Locate the cell with the specified text and output its (X, Y) center coordinate. 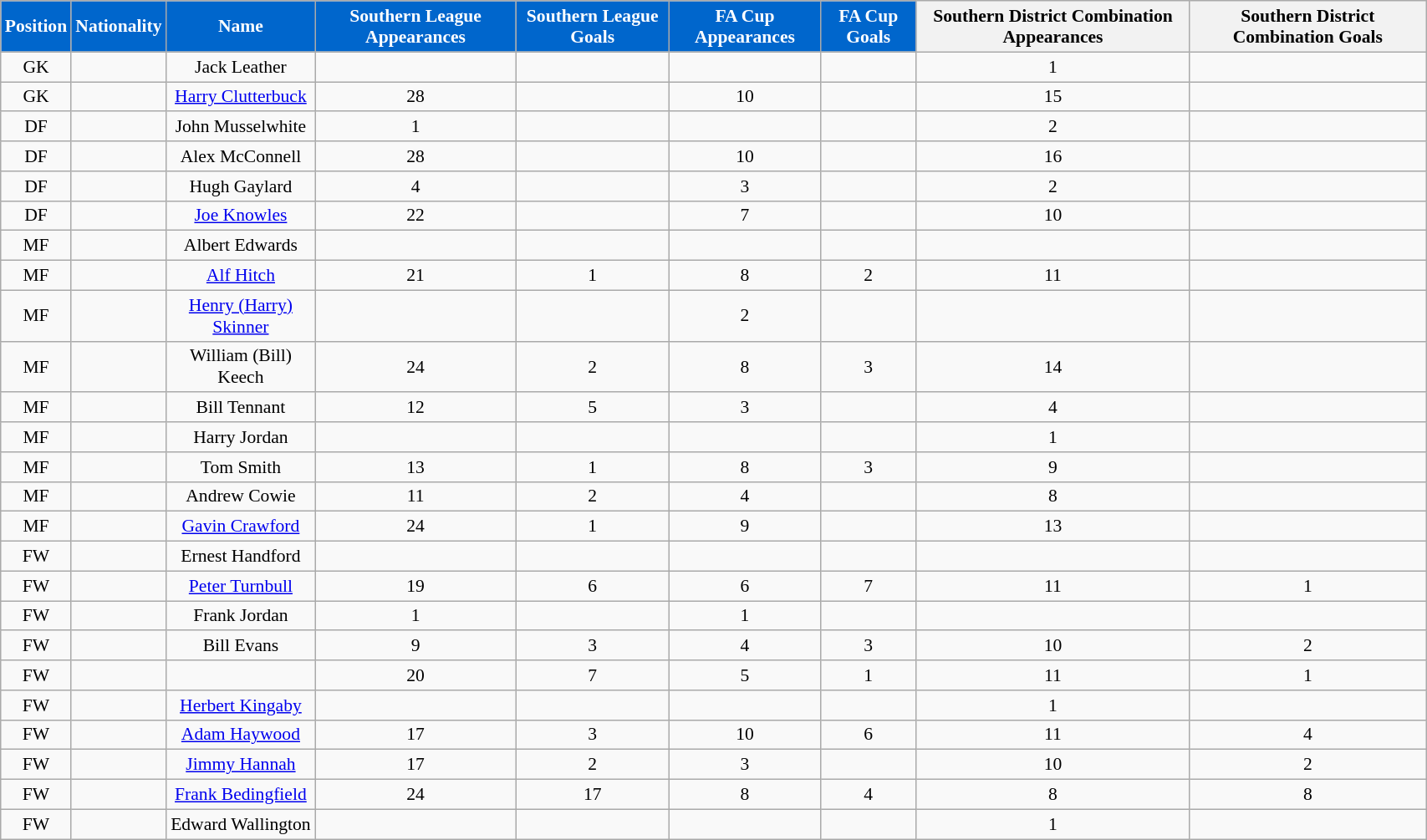
John Musselwhite (241, 127)
William (Bill) Keech (241, 366)
Bill Evans (241, 646)
Alex McConnell (241, 156)
Bill Tennant (241, 408)
Alf Hitch (241, 276)
Edward Wallington (241, 824)
21 (415, 276)
Hugh Gaylard (241, 186)
Southern District Combination Goals (1307, 27)
14 (1053, 366)
Frank Bedingfield (241, 795)
Harry Jordan (241, 437)
Southern District Combination Appearances (1053, 27)
FA Cup Goals (868, 27)
15 (1053, 97)
Henry (Harry) Skinner (241, 316)
Albert Edwards (241, 246)
Andrew Cowie (241, 496)
Frank Jordan (241, 616)
Name (241, 27)
Jack Leather (241, 67)
Joe Knowles (241, 216)
Ernest Handford (241, 557)
12 (415, 408)
20 (415, 675)
22 (415, 216)
Harry Clutterbuck (241, 97)
FA Cup Appearances (746, 27)
Adam Haywood (241, 735)
16 (1053, 156)
Position (36, 27)
Tom Smith (241, 467)
Nationality (119, 27)
Herbert Kingaby (241, 705)
Gavin Crawford (241, 527)
Southern League Appearances (415, 27)
19 (415, 586)
Jimmy Hannah (241, 765)
Southern League Goals (593, 27)
Peter Turnbull (241, 586)
